From the cell containing the given text, extract its center point as (X, Y) coordinate. 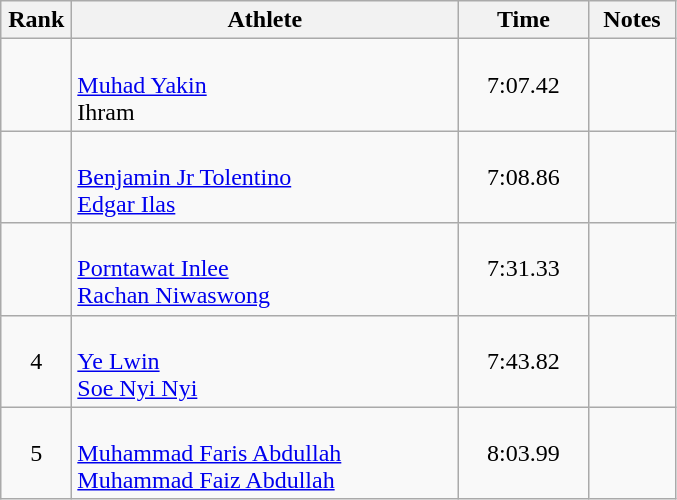
Benjamin Jr TolentinoEdgar Ilas (265, 177)
Rank (36, 20)
Athlete (265, 20)
7:08.86 (524, 177)
7:43.82 (524, 361)
Ye LwinSoe Nyi Nyi (265, 361)
Muhad YakinIhram (265, 85)
Time (524, 20)
Muhammad Faris AbdullahMuhammad Faiz Abdullah (265, 453)
4 (36, 361)
Notes (632, 20)
7:31.33 (524, 269)
8:03.99 (524, 453)
5 (36, 453)
Porntawat InleeRachan Niwaswong (265, 269)
7:07.42 (524, 85)
